Output the [X, Y] coordinate of the center of the cell containing the given text.  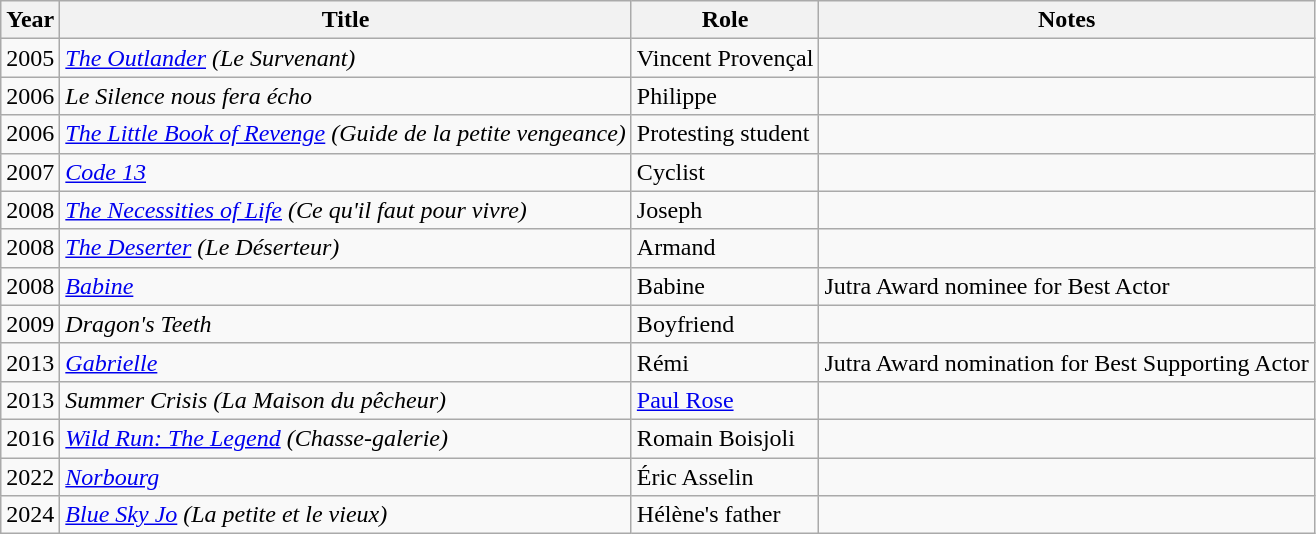
Jutra Award nomination for Best Supporting Actor [1066, 362]
Cyclist [725, 172]
The Deserter (Le Déserteur) [346, 248]
Blue Sky Jo (La petite et le vieux) [346, 515]
Boyfriend [725, 324]
The Outlander (Le Survenant) [346, 58]
2005 [30, 58]
Joseph [725, 210]
Romain Boisjoli [725, 438]
Gabrielle [346, 362]
2009 [30, 324]
Title [346, 20]
Summer Crisis (La Maison du pêcheur) [346, 400]
2022 [30, 477]
Rémi [725, 362]
Jutra Award nominee for Best Actor [1066, 286]
Role [725, 20]
Protesting student [725, 134]
2016 [30, 438]
2007 [30, 172]
The Little Book of Revenge (Guide de la petite vengeance) [346, 134]
Paul Rose [725, 400]
Year [30, 20]
Hélène's father [725, 515]
Norbourg [346, 477]
The Necessities of Life (Ce qu'il faut pour vivre) [346, 210]
Armand [725, 248]
Vincent Provençal [725, 58]
Éric Asselin [725, 477]
Code 13 [346, 172]
Le Silence nous fera écho [346, 96]
2024 [30, 515]
Notes [1066, 20]
Philippe [725, 96]
Wild Run: The Legend (Chasse-galerie) [346, 438]
Dragon's Teeth [346, 324]
